Find where the given text appears and provide that cell's center as (x, y) coordinate. 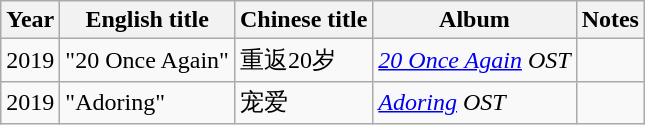
"20 Once Again" (148, 60)
"Adoring" (148, 102)
20 Once Again OST (474, 60)
Chinese title (303, 20)
Notes (610, 20)
Year (30, 20)
English title (148, 20)
Adoring OST (474, 102)
Album (474, 20)
重返20岁 (303, 60)
宠爱 (303, 102)
